Return (X, Y) of the center of cell containing provided text 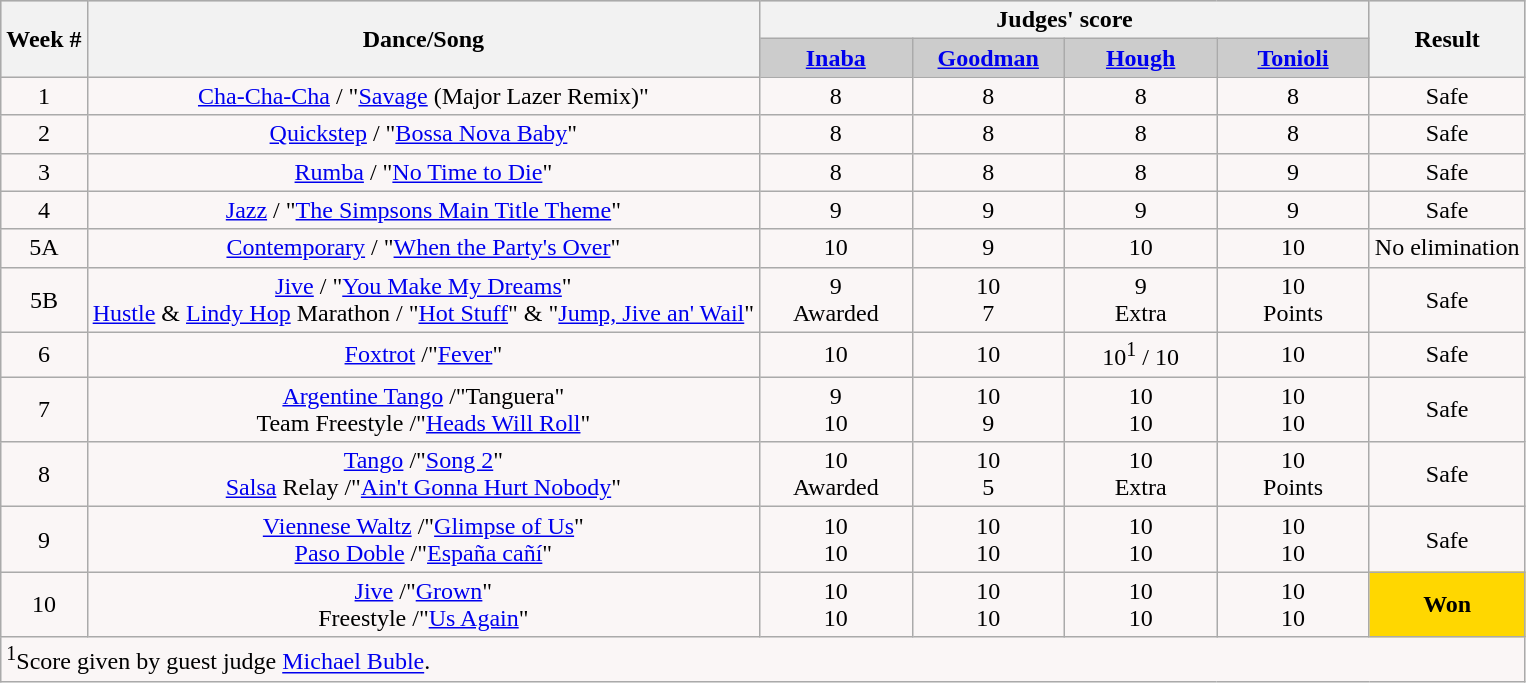
101 / 10 (1140, 354)
9 Awarded (836, 300)
Goodman (988, 58)
9 Extra (1140, 300)
10 Points (1293, 300)
10Points (1293, 474)
Result (1447, 39)
105 (988, 474)
6 (44, 354)
Quickstep / "Bossa Nova Baby" (423, 134)
Inaba (836, 58)
Won (1447, 604)
Jive /"Grown"Freestyle /"Us Again" (423, 604)
10Awarded (836, 474)
7 (44, 410)
4 (44, 210)
Tonioli (1293, 58)
Rumba / "No Time to Die" (423, 172)
Dance/Song (423, 39)
Argentine Tango /"Tanguera"Team Freestyle /"Heads Will Roll" (423, 410)
Jazz / "The Simpsons Main Title Theme" (423, 210)
Tango /"Song 2"Salsa Relay /"Ain't Gonna Hurt Nobody" (423, 474)
5B (44, 300)
Week # (44, 39)
910 (836, 410)
1Score given by guest judge Michael Buble. (763, 660)
10Extra (1140, 474)
1 (44, 96)
109 (988, 410)
Foxtrot /"Fever" (423, 354)
Contemporary / "When the Party's Over" (423, 248)
Viennese Waltz /"Glimpse of Us"Paso Doble /"España cañí" (423, 540)
Jive / "You Make My Dreams" Hustle & Lindy Hop Marathon / "Hot Stuff" & "Jump, Jive an' Wail" (423, 300)
Judges' score (1065, 20)
5A (44, 248)
Hough (1140, 58)
3 (44, 172)
Cha-Cha-Cha / "Savage (Major Lazer Remix)" (423, 96)
No elimination (1447, 248)
10 7 (988, 300)
2 (44, 134)
